Determine the [x, y] coordinate at the center of the cell enclosing the given text.  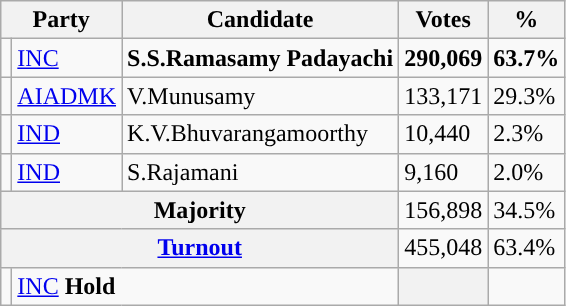
10,440 [444, 134]
455,048 [444, 248]
AIADMK [67, 96]
Party [62, 20]
156,898 [444, 210]
34.5% [526, 210]
S.S.Ramasamy Padayachi [260, 58]
Candidate [260, 20]
INC [67, 58]
Turnout [200, 248]
V.Munusamy [260, 96]
INC Hold [206, 286]
Votes [444, 20]
Majority [200, 210]
2.3% [526, 134]
S.Rajamani [260, 172]
% [526, 20]
290,069 [444, 58]
133,171 [444, 96]
63.7% [526, 58]
29.3% [526, 96]
63.4% [526, 248]
2.0% [526, 172]
9,160 [444, 172]
K.V.Bhuvarangamoorthy [260, 134]
